Capture the cell that displays the provided text and extract its [x, y] central coordinate. 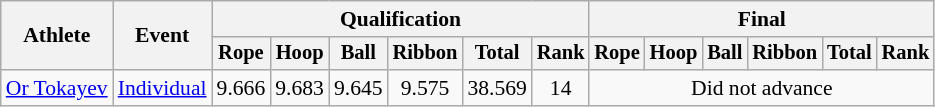
9.683 [300, 88]
Or Tokayev [57, 88]
9.666 [242, 88]
Qualification [401, 19]
Event [162, 36]
Athlete [57, 36]
9.645 [358, 88]
Individual [162, 88]
Final [762, 19]
14 [561, 88]
9.575 [426, 88]
38.569 [496, 88]
Did not advance [762, 88]
